Return [x, y] of the center of cell containing provided text 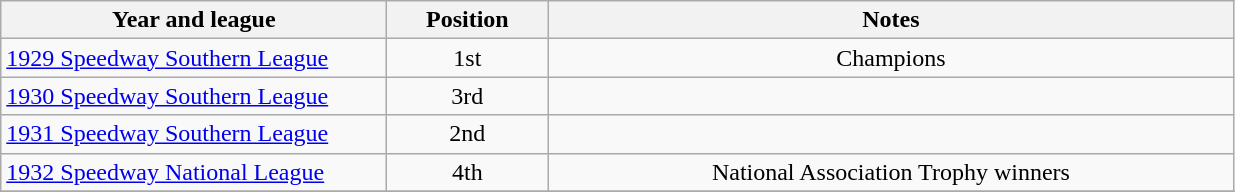
3rd [468, 96]
Position [468, 20]
1st [468, 58]
1932 Speedway National League [194, 172]
1929 Speedway Southern League [194, 58]
1930 Speedway Southern League [194, 96]
4th [468, 172]
National Association Trophy winners [891, 172]
1931 Speedway Southern League [194, 134]
2nd [468, 134]
Champions [891, 58]
Notes [891, 20]
Year and league [194, 20]
